Provide the [X, Y] coordinate of the cell's center where the given text is located.  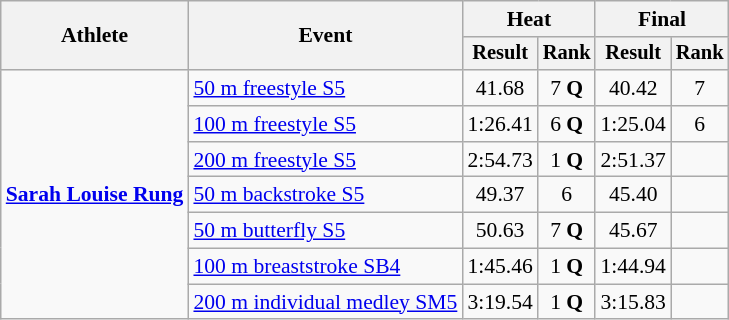
200 m freestyle S5 [325, 160]
Event [325, 36]
41.68 [500, 88]
50 m freestyle S5 [325, 88]
6 Q [567, 124]
200 m individual medley SM5 [325, 302]
Athlete [95, 36]
7 [700, 88]
3:15.83 [632, 302]
Heat [528, 19]
1:44.94 [632, 267]
Final [662, 19]
50 m backstroke S5 [325, 195]
2:54.73 [500, 160]
50.63 [500, 231]
100 m freestyle S5 [325, 124]
45.40 [632, 195]
2:51.37 [632, 160]
1:45.46 [500, 267]
49.37 [500, 195]
100 m breaststroke SB4 [325, 267]
1:25.04 [632, 124]
Sarah Louise Rung [95, 194]
3:19.54 [500, 302]
45.67 [632, 231]
1:26.41 [500, 124]
50 m butterfly S5 [325, 231]
40.42 [632, 88]
